Output the [x, y] coordinate of the center of the cell containing the given text.  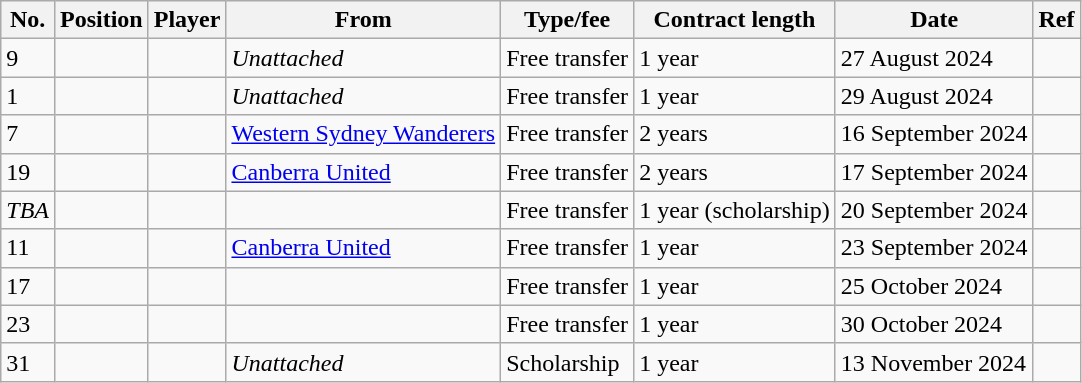
30 October 2024 [934, 324]
19 [28, 172]
1 year (scholarship) [735, 210]
27 August 2024 [934, 58]
From [364, 20]
11 [28, 248]
23 September 2024 [934, 248]
9 [28, 58]
1 [28, 96]
23 [28, 324]
TBA [28, 210]
17 September 2024 [934, 172]
13 November 2024 [934, 362]
25 October 2024 [934, 286]
20 September 2024 [934, 210]
Western Sydney Wanderers [364, 134]
7 [28, 134]
Player [187, 20]
31 [28, 362]
Date [934, 20]
Ref [1056, 20]
Type/fee [568, 20]
17 [28, 286]
Contract length [735, 20]
No. [28, 20]
16 September 2024 [934, 134]
Position [101, 20]
Scholarship [568, 362]
29 August 2024 [934, 96]
